Pinpoint the cell where the given text exists, returning its (x, y) midpoint coordinate. 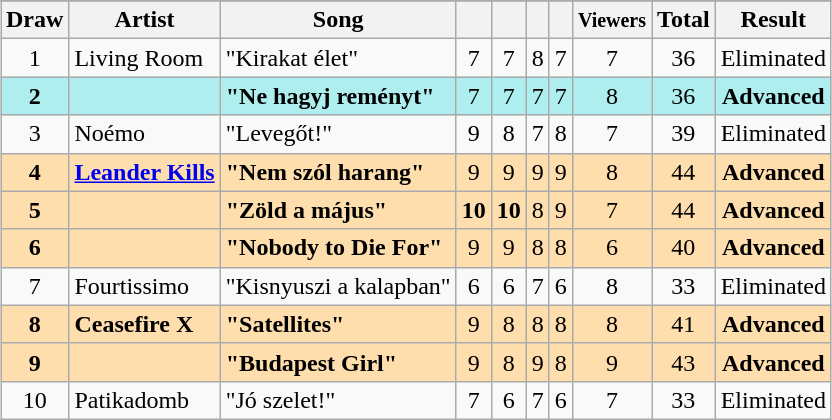
Total (684, 20)
1 (34, 58)
Leander Kills (144, 172)
4 (34, 172)
Viewers (612, 20)
"Ne hagyj reményt" (338, 96)
Patikadomb (144, 400)
Draw (34, 20)
43 (684, 362)
"Zöld a május" (338, 210)
Song (338, 20)
Result (773, 20)
"Jó szelet!" (338, 400)
Ceasefire X (144, 324)
"Kirakat élet" (338, 58)
5 (34, 210)
"Nobody to Die For" (338, 248)
2 (34, 96)
Artist (144, 20)
"Levegőt!" (338, 134)
"Kisnyuszi a kalapban" (338, 286)
"Satellites" (338, 324)
40 (684, 248)
41 (684, 324)
"Budapest Girl" (338, 362)
"Nem szól harang" (338, 172)
39 (684, 134)
Fourtissimo (144, 286)
Living Room (144, 58)
3 (34, 134)
Noémo (144, 134)
